Search for the cell housing the specified text and yield its (X, Y) center coordinate. 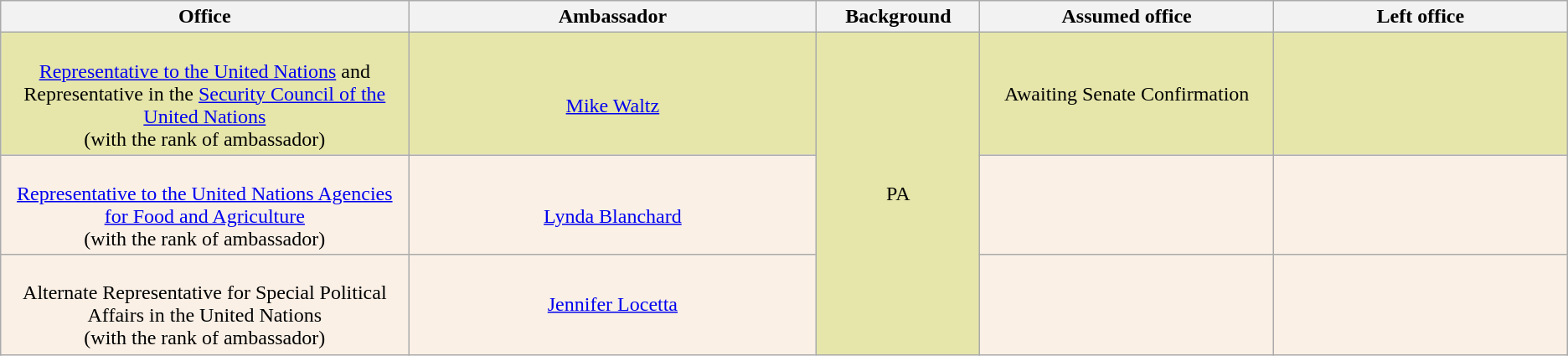
Office (204, 17)
Lynda Blanchard (613, 204)
Awaiting Senate Confirmation (1127, 94)
Representative to the United Nations Agencies for Food and Agriculture(with the rank of ambassador) (204, 204)
Jennifer Locetta (613, 305)
Assumed office (1127, 17)
Alternate Representative for Special Political Affairs in the United Nations(with the rank of ambassador) (204, 305)
PA (898, 193)
Mike Waltz (613, 94)
Left office (1421, 17)
Representative to the United Nations andRepresentative in the Security Council of the United Nations(with the rank of ambassador) (204, 94)
Ambassador (613, 17)
Background (898, 17)
